Search for the cell housing the specified text and yield its (x, y) center coordinate. 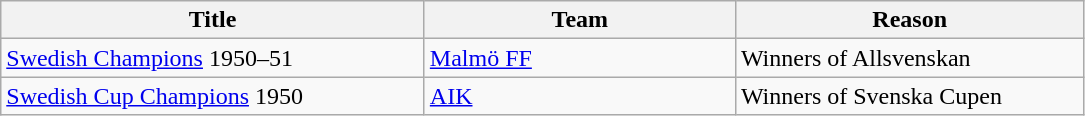
Winners of Allsvenskan (910, 58)
AIK (580, 96)
Team (580, 20)
Swedish Cup Champions 1950 (213, 96)
Reason (910, 20)
Winners of Svenska Cupen (910, 96)
Title (213, 20)
Swedish Champions 1950–51 (213, 58)
Malmö FF (580, 58)
